Pinpoint the cell where the given text exists, returning its [X, Y] midpoint coordinate. 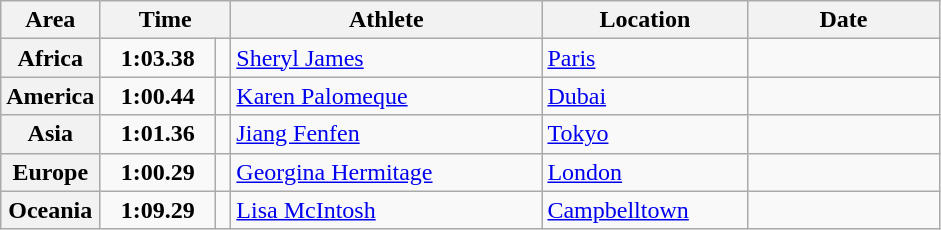
Dubai [645, 96]
Sheryl James [386, 58]
Georgina Hermitage [386, 172]
Athlete [386, 20]
Tokyo [645, 134]
London [645, 172]
Location [645, 20]
Area [50, 20]
Jiang Fenfen [386, 134]
Date [844, 20]
Asia [50, 134]
Oceania [50, 210]
America [50, 96]
Lisa McIntosh [386, 210]
1:03.38 [158, 58]
1:00.44 [158, 96]
Time [166, 20]
1:00.29 [158, 172]
1:01.36 [158, 134]
Europe [50, 172]
Paris [645, 58]
Karen Palomeque [386, 96]
Africa [50, 58]
Campbelltown [645, 210]
1:09.29 [158, 210]
